Provide the [x, y] coordinate of the cell's center where the given text is located.  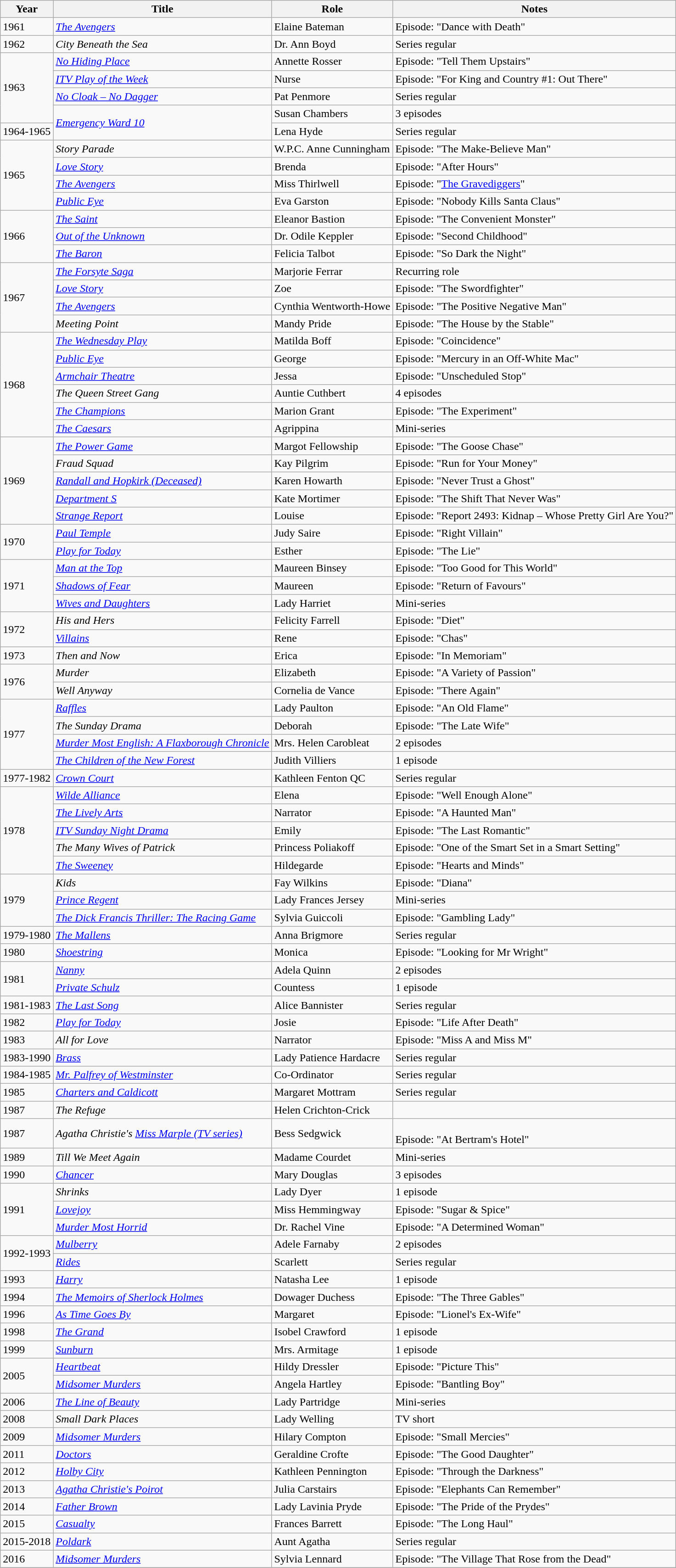
Episode: "The Gravediggers" [534, 184]
Susan Chambers [332, 114]
Episode: "The Positive Negative Man" [534, 306]
1983-1990 [27, 1057]
1979 [27, 900]
Episode: "Diana" [534, 883]
The Dick Francis Thriller: The Racing Game [162, 918]
The Forsyte Saga [162, 271]
The Saint [162, 219]
Cornelia de Vance [332, 690]
1978 [27, 830]
Elena [332, 795]
Episode: "A Haunted Man" [534, 813]
Episode: "Miss A and Miss M" [534, 1040]
1993 [27, 1279]
Judith Villiers [332, 760]
Episode: "The Convenient Monster" [534, 219]
Madame Courdet [332, 1157]
Lady Partridge [332, 1402]
Episode: "Tell Them Upstairs" [534, 62]
Title [162, 9]
Anna Brigmore [332, 935]
Episode: "Gambling Lady" [534, 918]
Miss Thirlwell [332, 184]
Josie [332, 1022]
Harry [162, 1279]
Episode: "An Old Flame" [534, 708]
Episode: "Dance with Death" [534, 27]
Karen Howarth [332, 481]
1998 [27, 1332]
Felicity Farrell [332, 621]
Chancer [162, 1175]
2008 [27, 1419]
Elaine Bateman [332, 27]
Department S [162, 498]
Lady Paulton [332, 708]
Villains [162, 638]
Kathleen Pennington [332, 1472]
Episode: "Coincidence" [534, 341]
Episode: "Report 2493: Kidnap – Whose Pretty Girl Are You?" [534, 516]
Private Schulz [162, 987]
Brenda [332, 166]
Episode: "Chas" [534, 638]
The Champions [162, 411]
Maureen Binsey [332, 568]
1992-1993 [27, 1253]
Co-Ordinator [332, 1075]
Rene [332, 638]
Meeting Point [162, 324]
Auntie Cuthbert [332, 393]
Frances Barrett [332, 1524]
No Hiding Place [162, 62]
Episode: "At Bertram's Hotel" [534, 1134]
The Mallens [162, 935]
Rides [162, 1262]
Till We Meet Again [162, 1157]
Brass [162, 1057]
Shrinks [162, 1192]
Deborah [332, 725]
Fraud Squad [162, 463]
Lovejoy [162, 1210]
Angela Hartley [332, 1384]
Episode: "The Pride of the Prydes" [534, 1506]
Eleanor Bastion [332, 219]
Episode: "Sugar & Spice" [534, 1210]
Episode: "The Late Wife" [534, 725]
Armchair Theatre [162, 376]
Shadows of Fear [162, 586]
Dr. Odile Keppler [332, 236]
Wilde Alliance [162, 795]
Episode: "The Lie" [534, 551]
Episode: "Nobody Kills Santa Claus" [534, 201]
Paul Temple [162, 533]
Bess Sedgwick [332, 1134]
The Baron [162, 254]
Judy Saire [332, 533]
Episode: "Never Trust a Ghost" [534, 481]
Father Brown [162, 1506]
ITV Play of the Week [162, 79]
Episode: "For King and Country #1: Out There" [534, 79]
His and Hers [162, 621]
The Queen Street Gang [162, 393]
Emily [332, 830]
Agatha Christie's Miss Marple (TV series) [162, 1134]
Mrs. Armitage [332, 1349]
Felicia Talbot [332, 254]
1977-1982 [27, 778]
Then and Now [162, 655]
Esther [332, 551]
1963 [27, 88]
Lady Dyer [332, 1192]
Margaret Mottram [332, 1092]
Well Anyway [162, 690]
Murder Most Horrid [162, 1227]
Recurring role [534, 271]
Poldark [162, 1541]
Nanny [162, 970]
1970 [27, 542]
Murder [162, 673]
Episode: "Unscheduled Stop" [534, 376]
Hildy Dressler [332, 1367]
Year [27, 9]
Dowager Duchess [332, 1297]
Episode: "Picture This" [534, 1367]
2016 [27, 1559]
Geraldine Crofte [332, 1454]
Episode: "The Last Romantic" [534, 830]
Princess Poliakoff [332, 848]
Murder Most English: A Flaxborough Chronicle [162, 743]
The Line of Beauty [162, 1402]
1967 [27, 297]
1973 [27, 655]
Shoestring [162, 952]
Episode: "The House by the Stable" [534, 324]
2005 [27, 1376]
1966 [27, 236]
Episode: "A Variety of Passion" [534, 673]
Hildegarde [332, 865]
Lady Lavinia Pryde [332, 1506]
Annette Rosser [332, 62]
Episode: "The Three Gables" [534, 1297]
The Refuge [162, 1110]
Maureen [332, 586]
1994 [27, 1297]
1969 [27, 481]
Prince Regent [162, 900]
1984-1985 [27, 1075]
The Last Song [162, 1005]
1990 [27, 1175]
Adele Farnaby [332, 1244]
Nurse [332, 79]
Margot Fellowship [332, 446]
2013 [27, 1489]
Sylvia Guiccoli [332, 918]
The Wednesday Play [162, 341]
Fay Wilkins [332, 883]
Heartbeat [162, 1367]
1964-1965 [27, 131]
Miss Hemmingway [332, 1210]
Episode: "Life After Death" [534, 1022]
1977 [27, 734]
Erica [332, 655]
Episode: "The Make-Believe Man" [534, 149]
Isobel Crawford [332, 1332]
Dr. Rachel Vine [332, 1227]
Episode: "In Memoriam" [534, 655]
Episode: "Lionel's Ex-Wife" [534, 1314]
The Lively Arts [162, 813]
As Time Goes By [162, 1314]
Marjorie Ferrar [332, 271]
1962 [27, 44]
Episode: "The Shift That Never Was" [534, 498]
Alice Bannister [332, 1005]
Eva Garston [332, 201]
Kate Mortimer [332, 498]
Doctors [162, 1454]
2015-2018 [27, 1541]
ITV Sunday Night Drama [162, 830]
Elizabeth [332, 673]
Pat Penmore [332, 96]
1965 [27, 175]
Episode: "After Hours" [534, 166]
City Beneath the Sea [162, 44]
Louise [332, 516]
Out of the Unknown [162, 236]
Kathleen Fenton QC [332, 778]
Episode: "Hearts and Minds" [534, 865]
2011 [27, 1454]
Wives and Daughters [162, 603]
Cynthia Wentworth-Howe [332, 306]
2012 [27, 1472]
Agrippina [332, 428]
1979-1980 [27, 935]
Kay Pilgrim [332, 463]
1980 [27, 952]
Kids [162, 883]
Lady Frances Jersey [332, 900]
Episode: "The Long Haul" [534, 1524]
Episode: "Too Good for This World" [534, 568]
The Many Wives of Patrick [162, 848]
Sunburn [162, 1349]
The Children of the New Forest [162, 760]
1981 [27, 979]
Dr. Ann Boyd [332, 44]
1961 [27, 27]
Small Dark Places [162, 1419]
Episode: "Through the Darkness" [534, 1472]
Episode: "There Again" [534, 690]
1985 [27, 1092]
Episode: "Looking for Mr Wright" [534, 952]
Episode: "Elephants Can Remember" [534, 1489]
Jessa [332, 376]
Episode: "The Village That Rose from the Dead" [534, 1559]
Hilary Compton [332, 1437]
Crown Court [162, 778]
Episode: "So Dark the Night" [534, 254]
Episode: "The Swordfighter" [534, 289]
Man at the Top [162, 568]
Episode: "One of the Smart Set in a Smart Setting" [534, 848]
Lady Welling [332, 1419]
Episode: "Right Villain" [534, 533]
Strange Report [162, 516]
Matilda Boff [332, 341]
Episode: "Mercury in an Off-White Mac" [534, 358]
Episode: "Run for Your Money" [534, 463]
4 episodes [534, 393]
Role [332, 9]
The Sweeney [162, 865]
Sylvia Lennard [332, 1559]
Lena Hyde [332, 131]
Monica [332, 952]
1996 [27, 1314]
Julia Carstairs [332, 1489]
1981-1983 [27, 1005]
Charters and Caldicott [162, 1092]
The Power Game [162, 446]
No Cloak – No Dagger [162, 96]
Episode: "The Goose Chase" [534, 446]
1971 [27, 586]
Lady Harriet [332, 603]
1982 [27, 1022]
Marion Grant [332, 411]
Emergency Ward 10 [162, 123]
1991 [27, 1210]
Episode: "A Determined Woman" [534, 1227]
Casualty [162, 1524]
The Grand [162, 1332]
Mulberry [162, 1244]
Episode: "Diet" [534, 621]
Aunt Agatha [332, 1541]
George [332, 358]
W.P.C. Anne Cunningham [332, 149]
Natasha Lee [332, 1279]
Mary Douglas [332, 1175]
Helen Crichton-Crick [332, 1110]
1989 [27, 1157]
1972 [27, 629]
1983 [27, 1040]
Mrs. Helen Carobleat [332, 743]
2015 [27, 1524]
Story Parade [162, 149]
Episode: "Second Childhood" [534, 236]
Scarlett [332, 1262]
Raffles [162, 708]
Mandy Pride [332, 324]
Adela Quinn [332, 970]
Agatha Christie's Poirot [162, 1489]
Randall and Hopkirk (Deceased) [162, 481]
TV short [534, 1419]
2009 [27, 1437]
Lady Patience Hardacre [332, 1057]
Mr. Palfrey of Westminster [162, 1075]
2006 [27, 1402]
Episode: "The Experiment" [534, 411]
The Memoirs of Sherlock Holmes [162, 1297]
The Sunday Drama [162, 725]
Zoe [332, 289]
Episode: "The Good Daughter" [534, 1454]
Countess [332, 987]
Margaret [332, 1314]
Notes [534, 9]
Episode: "Bantling Boy" [534, 1384]
Holby City [162, 1472]
1976 [27, 682]
Episode: "Return of Favours" [534, 586]
Episode: "Small Mercies" [534, 1437]
1968 [27, 385]
Episode: "Well Enough Alone" [534, 795]
1999 [27, 1349]
All for Love [162, 1040]
The Caesars [162, 428]
2014 [27, 1506]
